Find where the given text appears and provide that cell's center as [X, Y] coordinate. 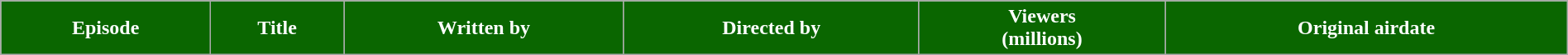
Original airdate [1366, 28]
Title [278, 28]
Episode [106, 28]
Directed by [771, 28]
Viewers(millions) [1042, 28]
Written by [485, 28]
